Find where the given text appears and provide that cell's center as [x, y] coordinate. 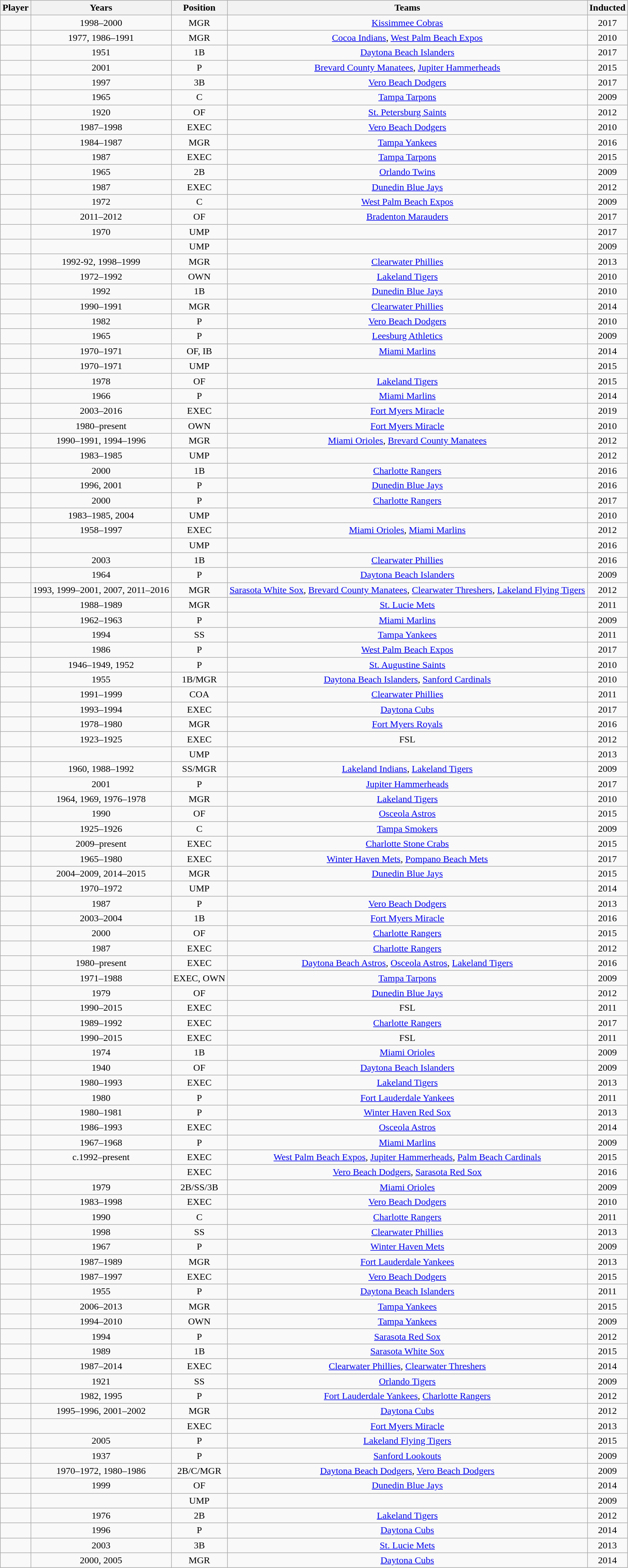
1991–1999 [101, 695]
West Palm Beach Expos, Jupiter Hammerheads, Palm Beach Cardinals [407, 1157]
1998–2000 [101, 23]
1921 [101, 1381]
1987–1989 [101, 1262]
1978–1980 [101, 724]
Miami Orioles, Brevard County Manatees [407, 441]
Winter Haven Red Sox [407, 1112]
1989 [101, 1351]
Leesburg Athletics [407, 336]
2006–2013 [101, 1306]
2003–2004 [101, 919]
Clearwater Phillies, Clearwater Threshers [407, 1366]
1920 [101, 112]
Lakeland Flying Tigers [407, 1441]
1937 [101, 1456]
1989–1992 [101, 1023]
Fort Lauderdale Yankees, Charlotte Rangers [407, 1396]
Daytona Beach Astros, Osceola Astros, Lakeland Tigers [407, 963]
1996, 2001 [101, 486]
Sarasota White Sox [407, 1351]
Sarasota White Sox, Brevard County Manatees, Clearwater Threshers, Lakeland Flying Tigers [407, 590]
OF, IB [199, 351]
1987–2014 [101, 1366]
1974 [101, 1053]
Position [199, 8]
1966 [101, 396]
Brevard County Manatees, Jupiter Hammerheads [407, 67]
2B/SS/3B [199, 1187]
1987–1998 [101, 127]
2000, 2005 [101, 1560]
1982 [101, 321]
1970 [101, 232]
1986–1993 [101, 1127]
1993–1994 [101, 709]
1983–1985 [101, 456]
Daytona Beach Dodgers, Vero Beach Dodgers [407, 1471]
Tampa Smokers [407, 829]
1984–1987 [101, 142]
1998 [101, 1232]
Fort Myers Royals [407, 724]
1997 [101, 82]
Orlando Twins [407, 172]
1999 [101, 1486]
St. Petersburg Saints [407, 112]
1990–1991, 1994–1996 [101, 441]
1976 [101, 1515]
COA [199, 695]
1946–1949, 1952 [101, 665]
Vero Beach Dodgers, Sarasota Red Sox [407, 1172]
1965–1980 [101, 859]
1923–1925 [101, 739]
Years [101, 8]
Inducted [607, 8]
1996 [101, 1530]
1925–1926 [101, 829]
1970–1972, 1980–1986 [101, 1471]
1958–1997 [101, 530]
1988–1989 [101, 605]
EXEC, OWN [199, 978]
1967 [101, 1247]
1972 [101, 202]
1964 [101, 575]
1962–1963 [101, 620]
Winter Haven Mets [407, 1247]
1964, 1969, 1976–1978 [101, 799]
1980–1993 [101, 1082]
Lakeland Indians, Lakeland Tigers [407, 769]
1980 [101, 1097]
c.1992–present [101, 1157]
1992-92, 1998–1999 [101, 262]
1995–1996, 2001–2002 [101, 1411]
St. Augustine Saints [407, 665]
1994–2010 [101, 1321]
1971–1988 [101, 978]
SS/MGR [199, 769]
1977, 1986–1991 [101, 38]
1972–1992 [101, 276]
1970–1972 [101, 888]
Cocoa Indians, West Palm Beach Expos [407, 38]
2004–2009, 2014–2015 [101, 873]
1993, 1999–2001, 2007, 2011–2016 [101, 590]
Sanford Lookouts [407, 1456]
2019 [607, 411]
1978 [101, 381]
1960, 1988–1992 [101, 769]
2005 [101, 1441]
1982, 1995 [101, 1396]
Winter Haven Mets, Pompano Beach Mets [407, 859]
1951 [101, 53]
1B/MGR [199, 680]
2B/C/MGR [199, 1471]
Kissimmee Cobras [407, 23]
1940 [101, 1068]
Orlando Tigers [407, 1381]
1983–1998 [101, 1202]
Jupiter Hammerheads [407, 784]
Bradenton Marauders [407, 217]
2003–2016 [101, 411]
1967–1968 [101, 1142]
Player [16, 8]
Charlotte Stone Crabs [407, 844]
1980–1981 [101, 1112]
2009–present [101, 844]
2011–2012 [101, 217]
Daytona Beach Islanders, Sanford Cardinals [407, 680]
1990–1991 [101, 306]
Sarasota Red Sox [407, 1336]
Miami Orioles, Miami Marlins [407, 530]
1987–1997 [101, 1277]
1992 [101, 291]
Teams [407, 8]
1986 [101, 649]
1983–1985, 2004 [101, 515]
